Pinpoint the cell where the given text exists, returning its (x, y) midpoint coordinate. 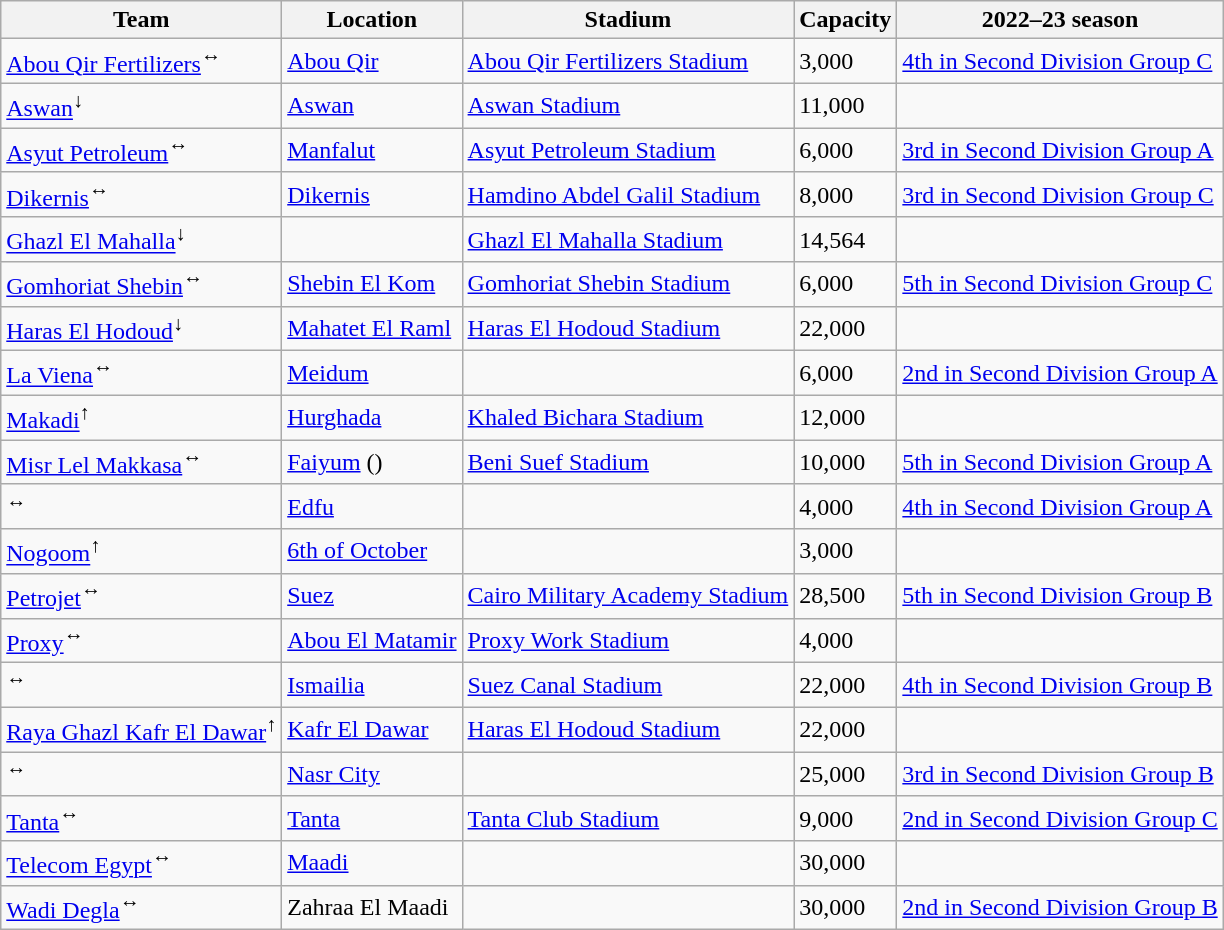
Capacity (846, 20)
8,000 (846, 194)
Aswan Stadium (628, 106)
4th in Second Division Group C (1060, 62)
6th of October (372, 552)
3rd in Second Division Group A (1060, 150)
5th in Second Division Group B (1060, 596)
Tanta↔ (142, 818)
Khaled Bichara Stadium (628, 418)
10,000 (846, 462)
Meidum (372, 374)
Asyut Petroleum↔ (142, 150)
Cairo Military Academy Stadium (628, 596)
Ghazl El Mahalla Stadium (628, 240)
La Viena↔ (142, 374)
Nasr City (372, 774)
Gomhoriat Shebin Stadium (628, 284)
Asyut Petroleum Stadium (628, 150)
Maadi (372, 864)
Proxy↔ (142, 640)
Haras El Hodoud↓ (142, 328)
2nd in Second Division Group A (1060, 374)
Zahraa El Maadi (372, 908)
Team (142, 20)
Tanta (372, 818)
Location (372, 20)
Suez Canal Stadium (628, 686)
Abou Qir (372, 62)
Proxy Work Stadium (628, 640)
2nd in Second Division Group C (1060, 818)
Aswan (372, 106)
Hamdino Abdel Galil Stadium (628, 194)
Faiyum () (372, 462)
25,000 (846, 774)
Kafr El Dawar (372, 730)
4th in Second Division Group A (1060, 506)
Dikernis↔ (142, 194)
Ismailia (372, 686)
Stadium (628, 20)
Abou El Matamir (372, 640)
Edfu (372, 506)
Nogoom↑ (142, 552)
5th in Second Division Group A (1060, 462)
Shebin El Kom (372, 284)
4th in Second Division Group B (1060, 686)
Ghazl El Mahalla↓ (142, 240)
2nd in Second Division Group B (1060, 908)
Aswan↓ (142, 106)
Dikernis (372, 194)
Tanta Club Stadium (628, 818)
Beni Suef Stadium (628, 462)
Petrojet↔ (142, 596)
Raya Ghazl Kafr El Dawar↑ (142, 730)
28,500 (846, 596)
Telecom Egypt↔ (142, 864)
11,000 (846, 106)
14,564 (846, 240)
2022–23 season (1060, 20)
Wadi Degla↔ (142, 908)
Mahatet El Raml (372, 328)
Misr Lel Makkasa↔ (142, 462)
Makadi↑ (142, 418)
12,000 (846, 418)
Manfalut (372, 150)
Abou Qir Fertilizers↔ (142, 62)
5th in Second Division Group C (1060, 284)
Hurghada (372, 418)
Abou Qir Fertilizers Stadium (628, 62)
3rd in Second Division Group C (1060, 194)
9,000 (846, 818)
Suez (372, 596)
Gomhoriat Shebin↔ (142, 284)
3rd in Second Division Group B (1060, 774)
